Scan for the cell matching the given text and deliver its [X, Y] coordinate at center. 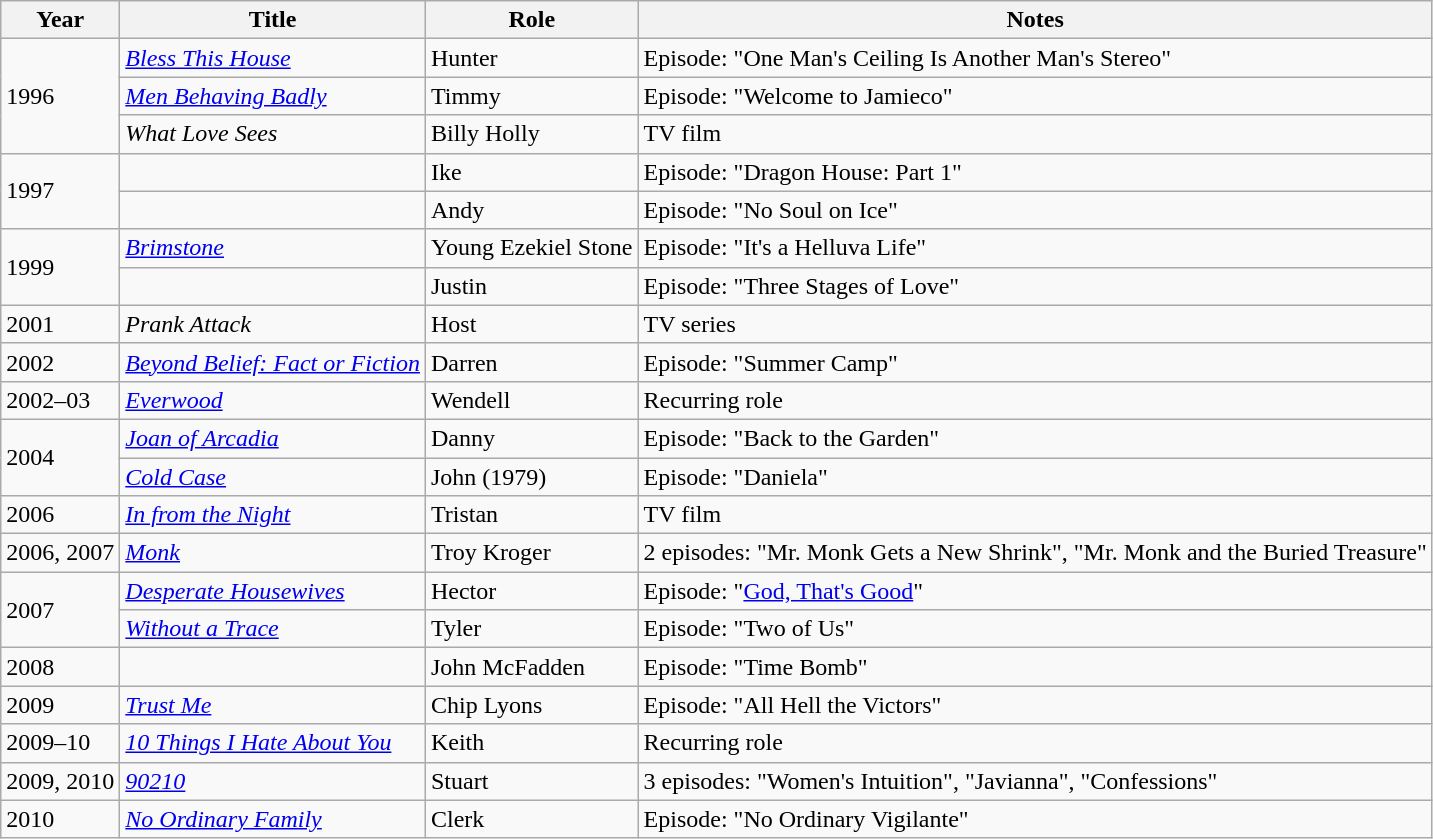
Episode: "God, That's Good" [1035, 591]
Prank Attack [273, 324]
Monk [273, 553]
Episode: "Dragon House: Part 1" [1035, 172]
1999 [60, 267]
2009–10 [60, 743]
2009, 2010 [60, 781]
1996 [60, 96]
Beyond Belief: Fact or Fiction [273, 362]
John (1979) [532, 477]
Hunter [532, 58]
Billy Holly [532, 134]
Tyler [532, 629]
Trust Me [273, 705]
Bless This House [273, 58]
Tristan [532, 515]
Cold Case [273, 477]
Andy [532, 210]
Darren [532, 362]
Episode: "Time Bomb" [1035, 667]
2 episodes: "Mr. Monk Gets a New Shrink", "Mr. Monk and the Buried Treasure" [1035, 553]
2008 [60, 667]
2007 [60, 610]
90210 [273, 781]
Justin [532, 286]
Year [60, 20]
Ike [532, 172]
2004 [60, 457]
Men Behaving Badly [273, 96]
10 Things I Hate About You [273, 743]
Episode: "Summer Camp" [1035, 362]
Brimstone [273, 248]
Danny [532, 438]
Joan of Arcadia [273, 438]
Notes [1035, 20]
Clerk [532, 819]
Episode: "No Soul on Ice" [1035, 210]
Episode: "It's a Helluva Life" [1035, 248]
In from the Night [273, 515]
1997 [60, 191]
2006, 2007 [60, 553]
Wendell [532, 400]
What Love Sees [273, 134]
TV series [1035, 324]
2002–03 [60, 400]
Episode: "No Ordinary Vigilante" [1035, 819]
Episode: "Three Stages of Love" [1035, 286]
Role [532, 20]
Episode: "Two of Us" [1035, 629]
No Ordinary Family [273, 819]
Episode: "One Man's Ceiling Is Another Man's Stereo" [1035, 58]
Episode: "All Hell the Victors" [1035, 705]
Without a Trace [273, 629]
2002 [60, 362]
2001 [60, 324]
Episode: "Daniela" [1035, 477]
Everwood [273, 400]
Hector [532, 591]
Timmy [532, 96]
Episode: "Back to the Garden" [1035, 438]
Chip Lyons [532, 705]
2010 [60, 819]
Stuart [532, 781]
John McFadden [532, 667]
Young Ezekiel Stone [532, 248]
Episode: "Welcome to Jamieco" [1035, 96]
Title [273, 20]
Troy Kroger [532, 553]
2009 [60, 705]
Keith [532, 743]
2006 [60, 515]
Host [532, 324]
Desperate Housewives [273, 591]
3 episodes: "Women's Intuition", "Javianna", "Confessions" [1035, 781]
